From the cell containing the given text, extract its center point as [x, y] coordinate. 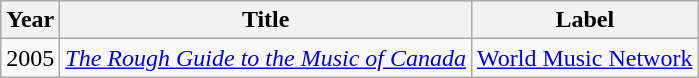
Title [266, 20]
Label [585, 20]
Year [30, 20]
The Rough Guide to the Music of Canada [266, 58]
World Music Network [585, 58]
2005 [30, 58]
